Extract the [x, y] coordinate from the center of the cell holding the provided text.  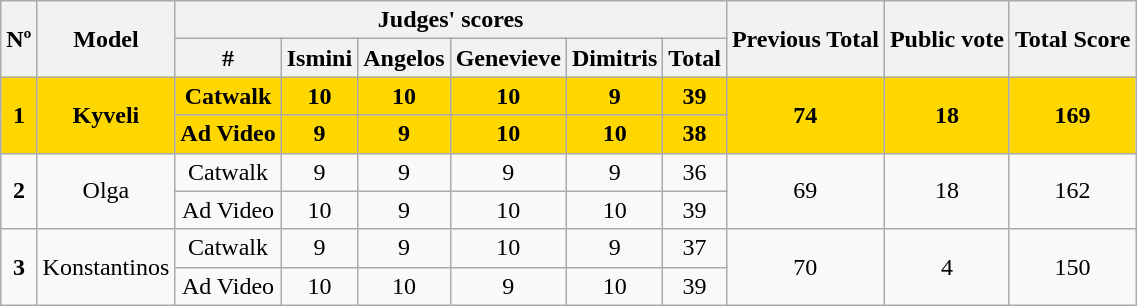
Previous Total [805, 39]
4 [946, 267]
Nº [19, 39]
Total [695, 58]
Total Score [1072, 39]
Konstantinos [106, 267]
Genevieve [508, 58]
74 [805, 115]
36 [695, 172]
37 [695, 248]
150 [1072, 267]
# [228, 58]
Dimitris [614, 58]
169 [1072, 115]
Judges' scores [451, 20]
69 [805, 191]
1 [19, 115]
Ismini [319, 58]
3 [19, 267]
2 [19, 191]
Angelos [404, 58]
70 [805, 267]
162 [1072, 191]
Model [106, 39]
Kyveli [106, 115]
38 [695, 134]
Olga [106, 191]
Public vote [946, 39]
